Output the [X, Y] coordinate of the center of the cell containing the given text.  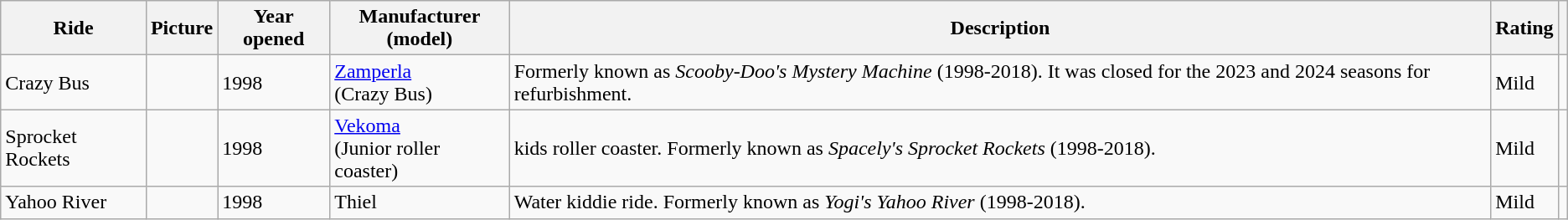
Crazy Bus [74, 82]
Description [1000, 28]
Year opened [274, 28]
Formerly known as Scooby-Doo's Mystery Machine (1998-2018). It was closed for the 2023 and 2024 seasons for refurbishment. [1000, 82]
Manufacturer(model) [420, 28]
Vekoma (Junior roller coaster) [420, 148]
Yahoo River [74, 202]
kids roller coaster. Formerly known as Spacely's Sprocket Rockets (1998-2018). [1000, 148]
Picture [181, 28]
Ride [74, 28]
Sprocket Rockets [74, 148]
Rating [1524, 28]
Water kiddie ride. Formerly known as Yogi's Yahoo River (1998-2018). [1000, 202]
Zamperla (Crazy Bus) [420, 82]
Thiel [420, 202]
